From the cell containing the given text, extract its center point as [X, Y] coordinate. 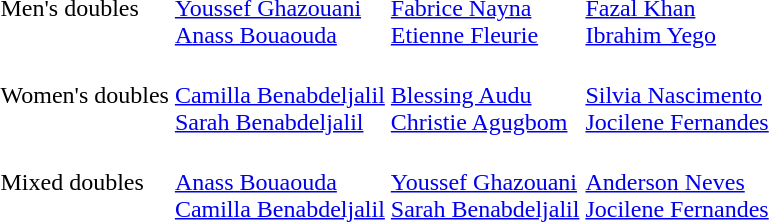
Camilla BenabdeljalilSarah Benabdeljalil [280, 95]
Blessing AuduChristie Agugbom [485, 95]
